Detect which cell encompasses the target text, then output its (X, Y) center coordinate. 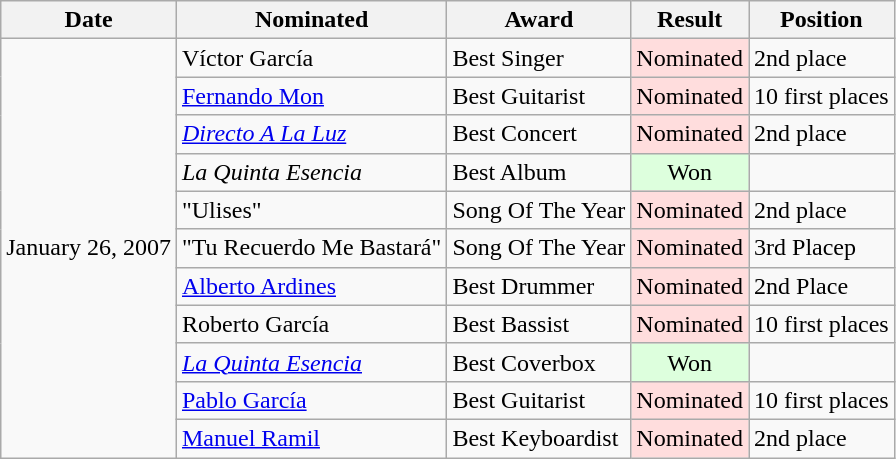
Alberto Ardines (311, 286)
Best Album (539, 172)
Best Coverbox (539, 362)
Best Bassist (539, 324)
Pablo García (311, 400)
Date (89, 20)
Fernando Mon (311, 96)
2nd Place (822, 286)
Best Concert (539, 134)
Award (539, 20)
January 26, 2007 (89, 248)
"Tu Recuerdo Me Bastará" (311, 248)
Víctor García (311, 58)
Best Singer (539, 58)
3rd Placep (822, 248)
Roberto García (311, 324)
Manuel Ramil (311, 438)
Best Drummer (539, 286)
Best Keyboardist (539, 438)
Position (822, 20)
Directo A La Luz (311, 134)
Result (690, 20)
"Ulises" (311, 210)
